Return the (X, Y) coordinate for the center point of the cell that contains the specified text.  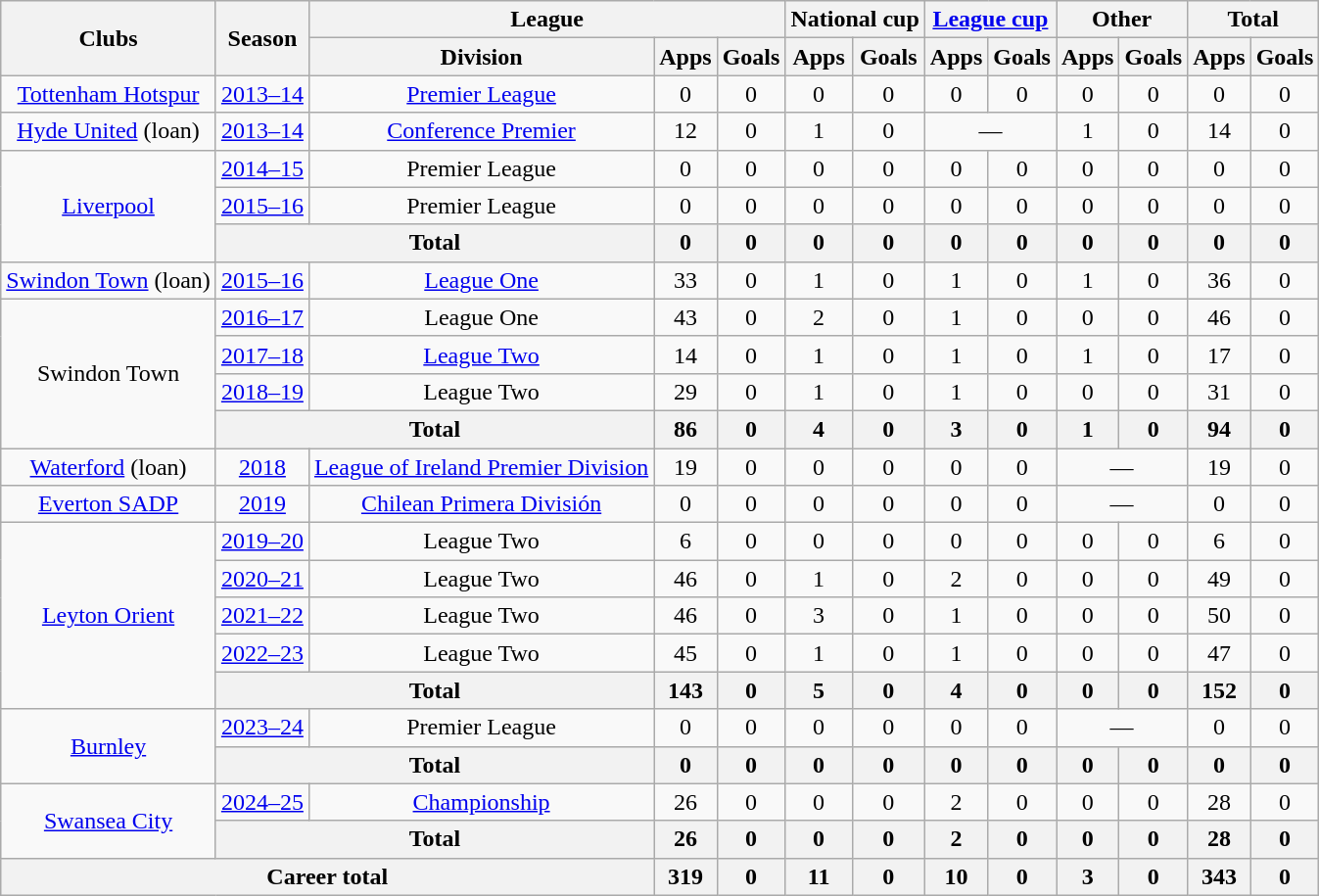
319 (685, 876)
Waterford (loan) (109, 467)
Division (481, 57)
League (546, 20)
Tottenham Hotspur (109, 94)
17 (1219, 354)
League cup (990, 20)
Championship (481, 802)
45 (685, 653)
2014–15 (262, 168)
Career total (327, 876)
86 (685, 429)
Burnley (109, 746)
2018 (262, 467)
94 (1219, 429)
Other (1121, 20)
2021–22 (262, 616)
10 (956, 876)
2016–17 (262, 317)
Season (262, 38)
343 (1219, 876)
Swansea City (109, 821)
2019–20 (262, 542)
49 (1219, 579)
2022–23 (262, 653)
29 (685, 392)
Clubs (109, 38)
12 (685, 131)
2018–19 (262, 392)
47 (1219, 653)
Everton SADP (109, 504)
50 (1219, 616)
Leyton Orient (109, 616)
Swindon Town (109, 373)
33 (685, 280)
36 (1219, 280)
Conference Premier (481, 131)
143 (685, 690)
152 (1219, 690)
5 (819, 690)
2020–21 (262, 579)
2024–25 (262, 802)
43 (685, 317)
League of Ireland Premier Division (481, 467)
Liverpool (109, 206)
2023–24 (262, 728)
Hyde United (loan) (109, 131)
Chilean Primera División (481, 504)
31 (1219, 392)
2017–18 (262, 354)
Swindon Town (loan) (109, 280)
2019 (262, 504)
National cup (855, 20)
11 (819, 876)
